Provide the [X, Y] coordinate of the cell's center where the given text is located.  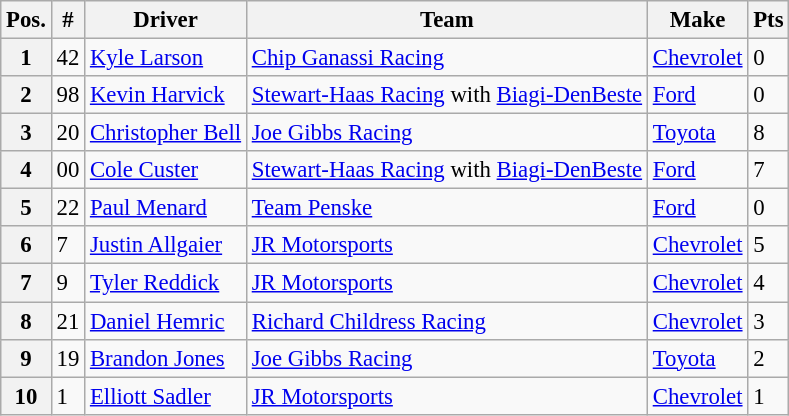
Team [446, 20]
10 [26, 396]
# [68, 20]
Brandon Jones [166, 358]
Team Penske [446, 208]
19 [68, 358]
Paul Menard [166, 208]
Make [697, 20]
20 [68, 133]
Justin Allgaier [166, 245]
Chip Ganassi Racing [446, 58]
00 [68, 170]
21 [68, 321]
Kyle Larson [166, 58]
Cole Custer [166, 170]
Elliott Sadler [166, 396]
Tyler Reddick [166, 283]
98 [68, 95]
Pos. [26, 20]
42 [68, 58]
Pts [768, 20]
6 [26, 245]
Kevin Harvick [166, 95]
22 [68, 208]
Christopher Bell [166, 133]
Daniel Hemric [166, 321]
Richard Childress Racing [446, 321]
Driver [166, 20]
